Detect which cell encompasses the target text, then output its [x, y] center coordinate. 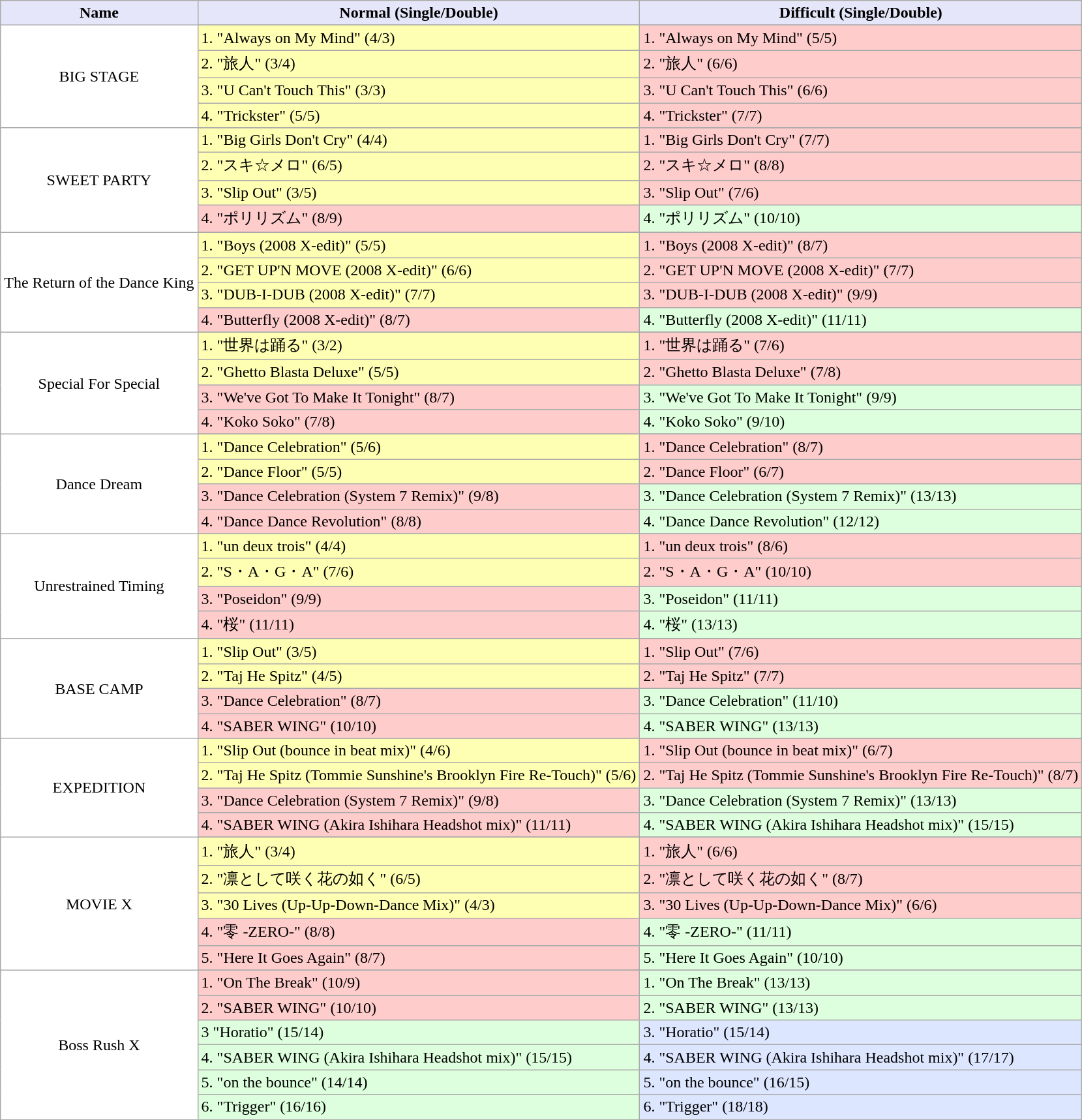
2. "Dance Floor" (5/5) [419, 472]
2. "Ghetto Blasta Deluxe" (7/8) [861, 372]
1. "Dance Celebration" (8/7) [861, 447]
2. "旅人" (3/4) [419, 64]
4. "桜" (11/11) [419, 625]
BIG STAGE [99, 77]
6. "Trigger" (16/16) [419, 1107]
3. "Horatio" (15/14) [861, 1033]
Normal (Single/Double) [419, 13]
2. "凛として咲く花の如く" (8/7) [861, 879]
5. "on the bounce" (16/15) [861, 1082]
3. "Poseidon" (11/11) [861, 599]
2. "SABER WING" (10/10) [419, 1008]
3. "U Can't Touch This" (3/3) [419, 90]
1. "旅人" (3/4) [419, 852]
2. "S・A・G・A" (10/10) [861, 573]
4. "桜" (13/13) [861, 625]
1. "Slip Out (bounce in beat mix)" (4/6) [419, 751]
1. "Always on My Mind" (5/5) [861, 38]
Special For Special [99, 384]
3. "We've Got To Make It Tonight" (8/7) [419, 397]
2. "S・A・G・A" (7/6) [419, 573]
3. "U Can't Touch This" (6/6) [861, 90]
Difficult (Single/Double) [861, 13]
4. "Butterfly (2008 X-edit)" (11/11) [861, 320]
2. "Dance Floor" (6/7) [861, 472]
4. "Trickster" (5/5) [419, 115]
1. "Big Girls Don't Cry" (7/7) [861, 140]
SWEET PARTY [99, 180]
1. "旅人" (6/6) [861, 852]
4. "ポリリズム" (10/10) [861, 219]
Dance Dream [99, 484]
2. "GET UP'N MOVE (2008 X-edit)" (7/7) [861, 270]
1. "un deux trois" (8/6) [861, 546]
3 "Horatio" (15/14) [419, 1033]
1. "Slip Out" (7/6) [861, 651]
Boss Rush X [99, 1045]
1. "Always on My Mind" (4/3) [419, 38]
Unrestrained Timing [99, 586]
2. "スキ☆メロ" (6/5) [419, 167]
3. "DUB-I-DUB (2008 X-edit)" (9/9) [861, 295]
1. "Slip Out" (3/5) [419, 651]
3. "Slip Out" (3/5) [419, 192]
1. "Boys (2008 X-edit)" (5/5) [419, 245]
1. "世界は踊る" (7/6) [861, 346]
3. "Slip Out" (7/6) [861, 192]
1. "un deux trois" (4/4) [419, 546]
4. "Koko Soko" (9/10) [861, 422]
3. "Poseidon" (9/9) [419, 599]
2. "Taj He Spitz (Tommie Sunshine's Brooklyn Fire Re-Touch)" (5/6) [419, 776]
5. "on the bounce" (14/14) [419, 1082]
1. "On The Break" (13/13) [861, 983]
3. "We've Got To Make It Tonight" (9/9) [861, 397]
2. "Taj He Spitz (Tommie Sunshine's Brooklyn Fire Re-Touch)" (8/7) [861, 776]
The Return of the Dance King [99, 282]
4. "ポリリズム" (8/9) [419, 219]
1. "世界は踊る" (3/2) [419, 346]
4. "零 -ZERO-" (11/11) [861, 931]
1. "Dance Celebration" (5/6) [419, 447]
EXPEDITION [99, 788]
4. "SABER WING (Akira Ishihara Headshot mix)" (11/11) [419, 825]
2. "GET UP'N MOVE (2008 X-edit)" (6/6) [419, 270]
BASE CAMP [99, 688]
4. "Dance Dance Revolution" (12/12) [861, 521]
3. "30 Lives (Up-Up-Down-Dance Mix)" (4/3) [419, 905]
2. "Taj He Spitz" (7/7) [861, 676]
5. "Here It Goes Again" (8/7) [419, 958]
4. "SABER WING" (10/10) [419, 726]
5. "Here It Goes Again" (10/10) [861, 958]
3. "DUB-I-DUB (2008 X-edit)" (7/7) [419, 295]
4. "SABER WING (Akira Ishihara Headshot mix)" (17/17) [861, 1057]
2. "Taj He Spitz" (4/5) [419, 676]
2. "SABER WING" (13/13) [861, 1008]
3. "Dance Celebration" (11/10) [861, 701]
2. "旅人" (6/6) [861, 64]
3. "Dance Celebration" (8/7) [419, 701]
4. "Trickster" (7/7) [861, 115]
1. "Big Girls Don't Cry" (4/4) [419, 140]
MOVIE X [99, 904]
4. "Dance Dance Revolution" (8/8) [419, 521]
4. "Butterfly (2008 X-edit)" (8/7) [419, 320]
1. "On The Break" (10/9) [419, 983]
2. "スキ☆メロ" (8/8) [861, 167]
Name [99, 13]
1. "Boys (2008 X-edit)" (8/7) [861, 245]
4. "零 -ZERO-" (8/8) [419, 931]
6. "Trigger" (18/18) [861, 1107]
2. "凛として咲く花の如く" (6/5) [419, 879]
1. "Slip Out (bounce in beat mix)" (6/7) [861, 751]
3. "30 Lives (Up-Up-Down-Dance Mix)" (6/6) [861, 905]
4. "Koko Soko" (7/8) [419, 422]
4. "SABER WING" (13/13) [861, 726]
2. "Ghetto Blasta Deluxe" (5/5) [419, 372]
